Find where the given text appears and provide that cell's center as (X, Y) coordinate. 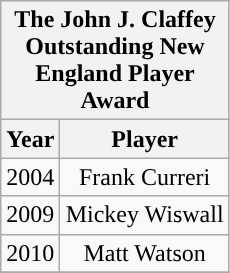
Matt Watson (144, 253)
2010 (30, 253)
The John J. Claffey Outstanding New England Player Award (116, 60)
Mickey Wiswall (144, 215)
2009 (30, 215)
2004 (30, 177)
Frank Curreri (144, 177)
Player (144, 139)
Year (30, 139)
